For the text-containing cell, return its midpoint in [x, y] coordinate format. 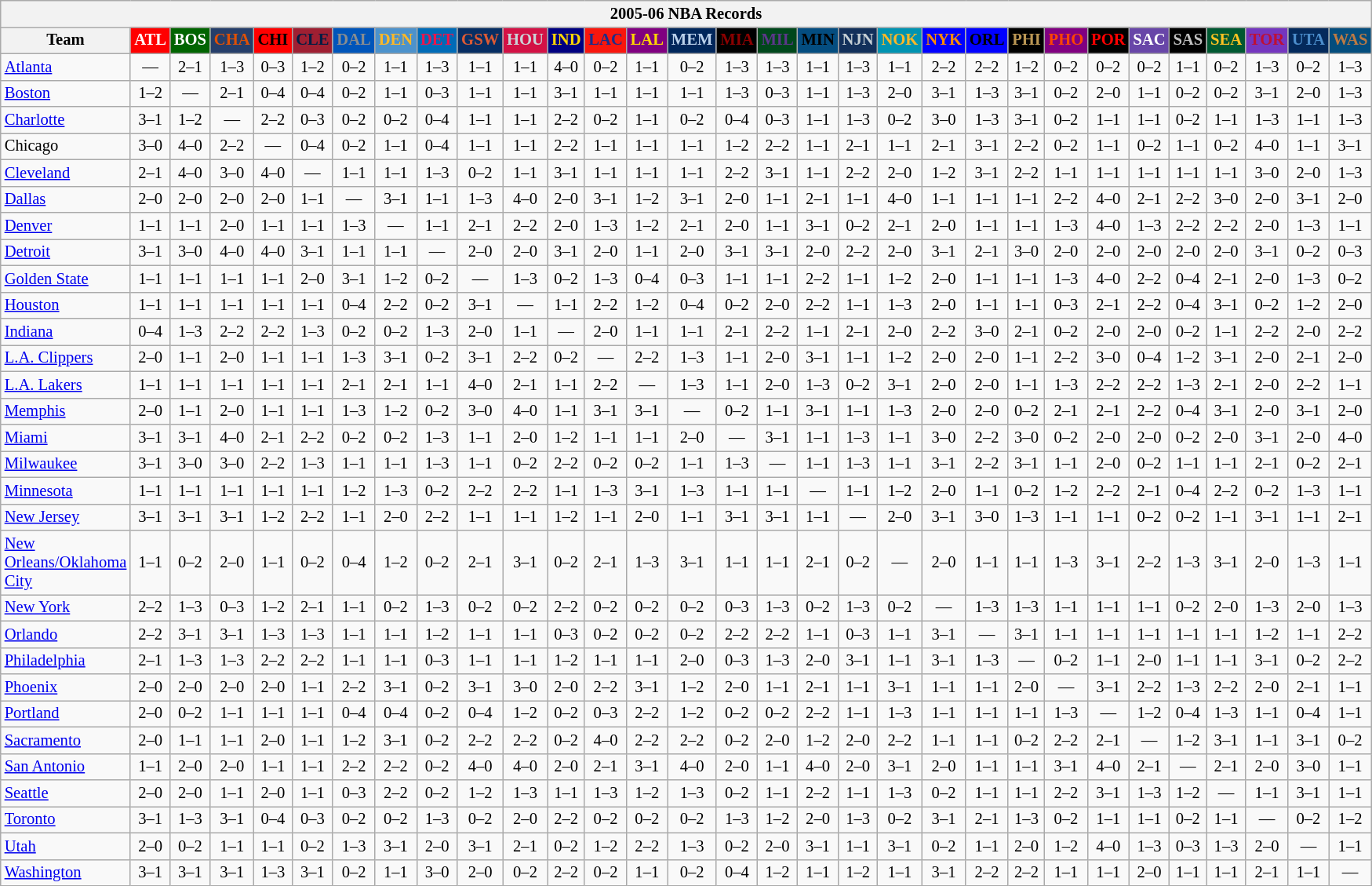
Orlando [66, 634]
Atlanta [66, 67]
Sacramento [66, 740]
MIA [737, 40]
DAL [353, 40]
UTA [1308, 40]
Boston [66, 93]
New Orleans/Oklahoma City [66, 563]
New York [66, 607]
Phoenix [66, 687]
WAS [1350, 40]
NOK [901, 40]
Miami [66, 437]
NJN [858, 40]
NYK [944, 40]
PHI [1026, 40]
BOS [190, 40]
SEA [1226, 40]
New Jersey [66, 517]
POR [1108, 40]
Cleveland [66, 173]
CHI [273, 40]
DET [437, 40]
LAL [647, 40]
ATL [151, 40]
Seattle [66, 793]
ORL [987, 40]
SAS [1188, 40]
CHA [232, 40]
Dallas [66, 199]
Minnesota [66, 490]
Indiana [66, 332]
Philadelphia [66, 661]
Portland [66, 713]
Milwaukee [66, 464]
2005-06 NBA Records [686, 13]
Houston [66, 305]
Memphis [66, 411]
GSW [480, 40]
PHO [1066, 40]
Team [66, 40]
IND [566, 40]
LAC [606, 40]
SAC [1148, 40]
Toronto [66, 819]
Denver [66, 225]
TOR [1267, 40]
MIL [778, 40]
MEM [692, 40]
MIN [818, 40]
L.A. Clippers [66, 358]
HOU [526, 40]
Washington [66, 873]
San Antonio [66, 767]
Chicago [66, 146]
L.A. Lakers [66, 385]
Charlotte [66, 120]
CLE [312, 40]
Detroit [66, 252]
DEN [395, 40]
Golden State [66, 279]
Utah [66, 846]
